From the cell containing the given text, extract its center point as (x, y) coordinate. 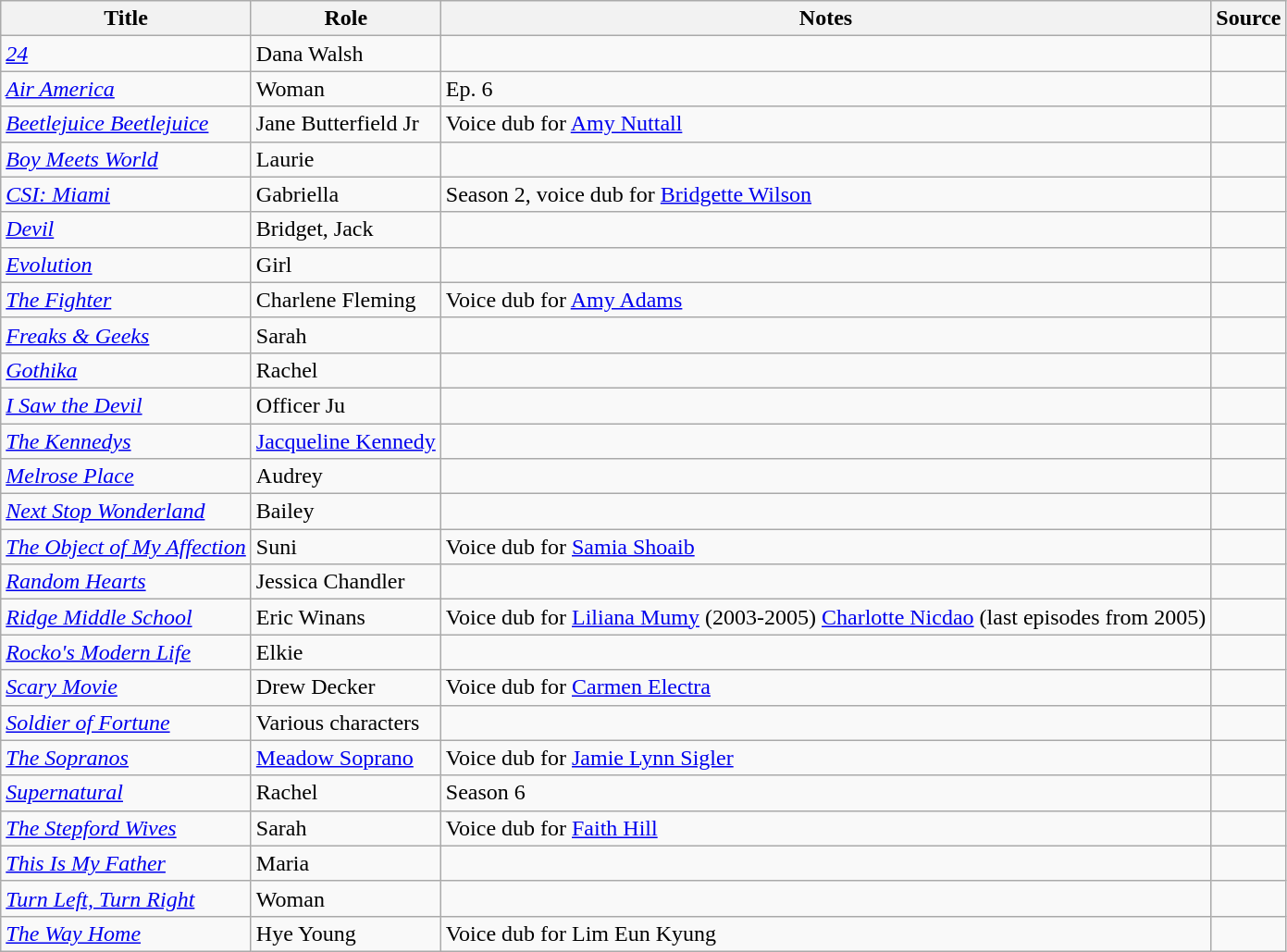
Various characters (346, 723)
Jessica Chandler (346, 582)
Voice dub for Carmen Electra (825, 687)
Season 2, voice dub for Bridgette Wilson (825, 194)
The Object of My Affection (126, 547)
Bailey (346, 512)
Supernatural (126, 793)
Elkie (346, 652)
Notes (825, 19)
Audrey (346, 476)
Devil (126, 229)
Eric Winans (346, 617)
Beetlejuice Beetlejuice (126, 124)
Ridge Middle School (126, 617)
Maria (346, 863)
This Is My Father (126, 863)
24 (126, 54)
Voice dub for Amy Nuttall (825, 124)
Voice dub for Samia Shoaib (825, 547)
Next Stop Wonderland (126, 512)
Laurie (346, 159)
Ep. 6 (825, 89)
Rocko's Modern Life (126, 652)
Air America (126, 89)
Turn Left, Turn Right (126, 898)
Officer Ju (346, 405)
Girl (346, 265)
Voice dub for Amy Adams (825, 300)
The Way Home (126, 933)
Random Hearts (126, 582)
Meadow Soprano (346, 758)
Boy Meets World (126, 159)
The Fighter (126, 300)
The Sopranos (126, 758)
I Saw the Devil (126, 405)
Season 6 (825, 793)
Bridget, Jack (346, 229)
Melrose Place (126, 476)
Voice dub for Liliana Mumy (2003-2005) Charlotte Nicdao (last episodes from 2005) (825, 617)
Drew Decker (346, 687)
Jane Butterfield Jr (346, 124)
Role (346, 19)
The Kennedys (126, 441)
Hye Young (346, 933)
Voice dub for Lim Eun Kyung (825, 933)
Title (126, 19)
Evolution (126, 265)
Scary Movie (126, 687)
Freaks & Geeks (126, 335)
Charlene Fleming (346, 300)
CSI: Miami (126, 194)
Voice dub for Jamie Lynn Sigler (825, 758)
Suni (346, 547)
Jacqueline Kennedy (346, 441)
Source (1249, 19)
Gabriella (346, 194)
Soldier of Fortune (126, 723)
The Stepford Wives (126, 828)
Gothika (126, 370)
Dana Walsh (346, 54)
Voice dub for Faith Hill (825, 828)
